Provide the (x, y) coordinate of the cell's center where the given text is located.  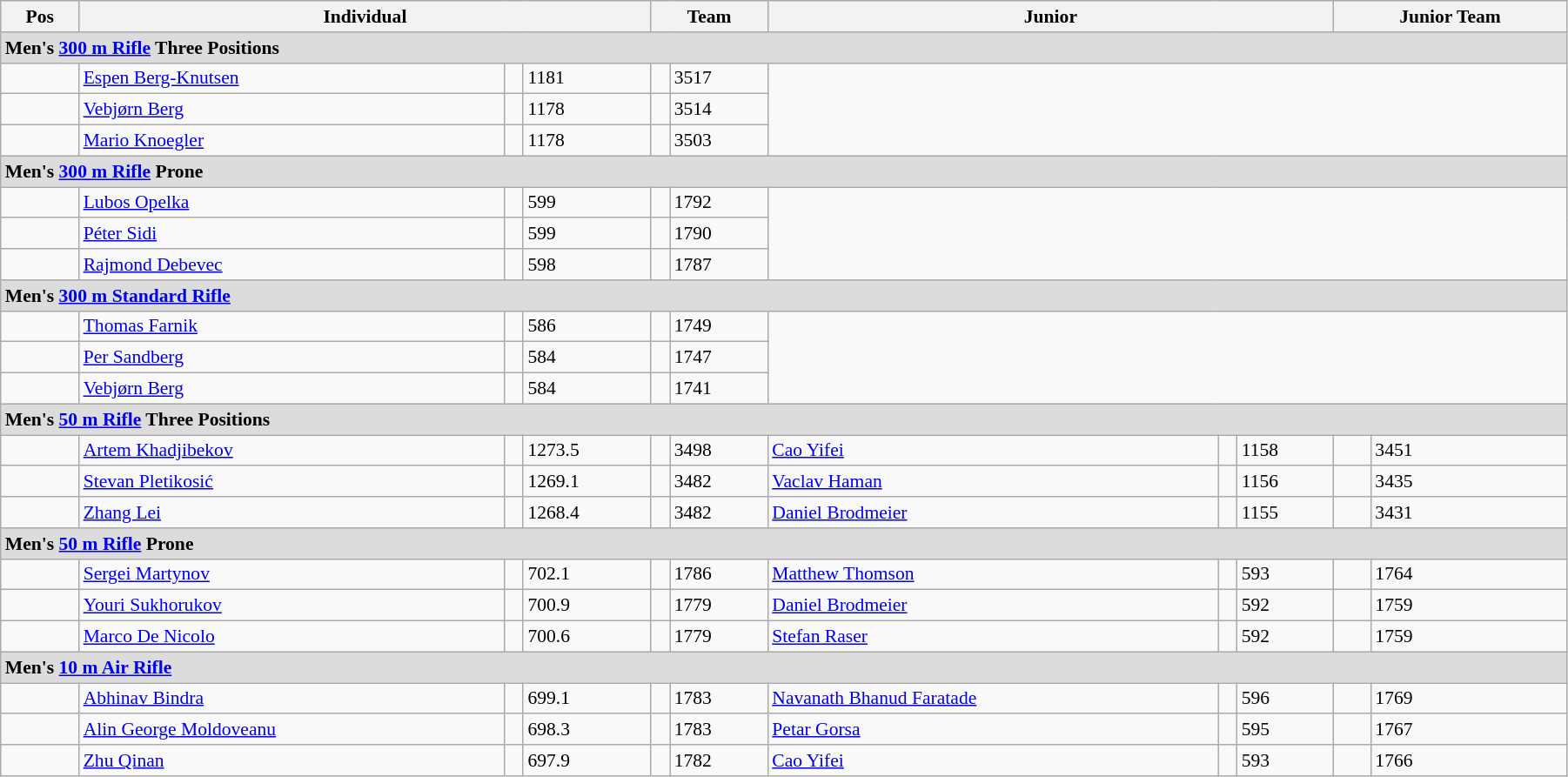
1769 (1469, 699)
Matthew Thomson (993, 574)
1741 (719, 389)
596 (1286, 699)
1156 (1286, 482)
699.1 (586, 699)
1764 (1469, 574)
1268.4 (586, 512)
700.9 (586, 606)
1766 (1469, 760)
702.1 (586, 574)
Stevan Pletikosić (292, 482)
Navanath Bhanud Faratade (993, 699)
3498 (719, 451)
Stefan Raser (993, 637)
1767 (1469, 730)
Pos (40, 17)
3503 (719, 141)
Men's 300 m Rifle Three Positions (784, 48)
Petar Gorsa (993, 730)
Junior Team (1451, 17)
1782 (719, 760)
Mario Knoegler (292, 141)
598 (586, 265)
Men's 300 m Standard Rifle (784, 296)
Zhu Qinan (292, 760)
Lubos Opelka (292, 203)
3514 (719, 110)
Team (709, 17)
3451 (1469, 451)
Artem Khadjibekov (292, 451)
697.9 (586, 760)
Abhinav Bindra (292, 699)
Marco De Nicolo (292, 637)
Sergei Martynov (292, 574)
1155 (1286, 512)
3517 (719, 78)
Alin George Moldoveanu (292, 730)
Men's 50 m Rifle Three Positions (784, 419)
1158 (1286, 451)
Youri Sukhorukov (292, 606)
1273.5 (586, 451)
Per Sandberg (292, 358)
1749 (719, 326)
3431 (1469, 512)
Vaclav Haman (993, 482)
Individual (365, 17)
586 (586, 326)
Thomas Farnik (292, 326)
3435 (1469, 482)
1747 (719, 358)
700.6 (586, 637)
Zhang Lei (292, 512)
Men's 10 m Air Rifle (784, 667)
1787 (719, 265)
Rajmond Debevec (292, 265)
Junior (1050, 17)
Péter Sidi (292, 234)
595 (1286, 730)
1792 (719, 203)
Men's 300 m Rifle Prone (784, 171)
1786 (719, 574)
Espen Berg-Knutsen (292, 78)
Men's 50 m Rifle Prone (784, 544)
1181 (586, 78)
1790 (719, 234)
1269.1 (586, 482)
698.3 (586, 730)
